From the cell containing the given text, extract its center point as (x, y) coordinate. 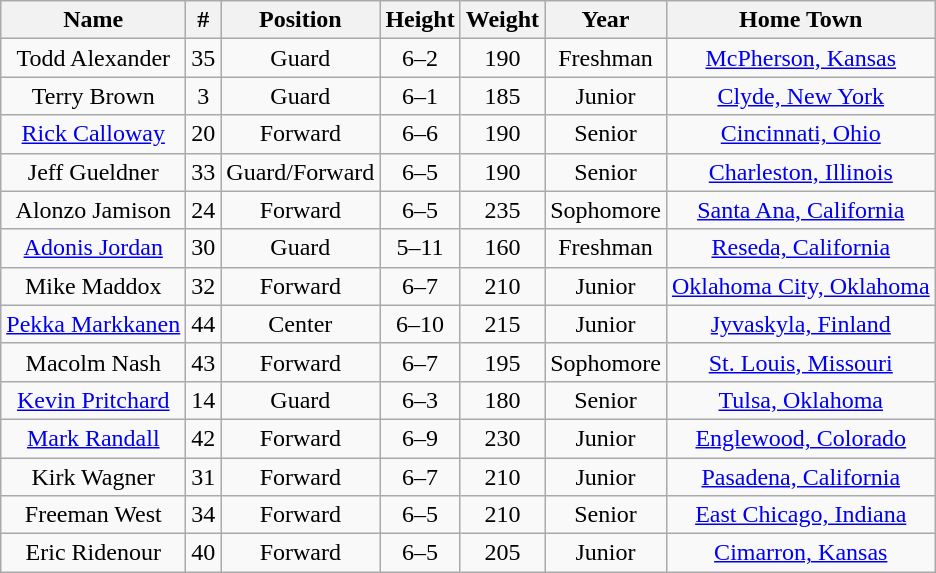
# (204, 20)
215 (502, 324)
Eric Ridenour (94, 553)
235 (502, 210)
32 (204, 286)
Cincinnati, Ohio (800, 134)
Pekka Markkanen (94, 324)
Alonzo Jamison (94, 210)
43 (204, 362)
Position (300, 20)
Guard/Forward (300, 172)
6–1 (420, 96)
205 (502, 553)
Cimarron, Kansas (800, 553)
Freeman West (94, 515)
6–10 (420, 324)
180 (502, 400)
St. Louis, Missouri (800, 362)
5–11 (420, 248)
42 (204, 438)
Terry Brown (94, 96)
Adonis Jordan (94, 248)
Height (420, 20)
Kevin Pritchard (94, 400)
Macolm Nash (94, 362)
Center (300, 324)
Name (94, 20)
Pasadena, California (800, 477)
Tulsa, Oklahoma (800, 400)
24 (204, 210)
Home Town (800, 20)
6–2 (420, 58)
Todd Alexander (94, 58)
Charleston, Illinois (800, 172)
Rick Calloway (94, 134)
185 (502, 96)
Year (606, 20)
Kirk Wagner (94, 477)
Jyvaskyla, Finland (800, 324)
35 (204, 58)
195 (502, 362)
East Chicago, Indiana (800, 515)
230 (502, 438)
34 (204, 515)
6–3 (420, 400)
6–9 (420, 438)
Mike Maddox (94, 286)
McPherson, Kansas (800, 58)
6–6 (420, 134)
Oklahoma City, Oklahoma (800, 286)
Jeff Gueldner (94, 172)
Clyde, New York (800, 96)
Weight (502, 20)
33 (204, 172)
31 (204, 477)
3 (204, 96)
160 (502, 248)
44 (204, 324)
Santa Ana, California (800, 210)
30 (204, 248)
Reseda, California (800, 248)
Mark Randall (94, 438)
Englewood, Colorado (800, 438)
20 (204, 134)
40 (204, 553)
14 (204, 400)
